Identify which cell holds the provided text, then report its (x, y) central coordinate. 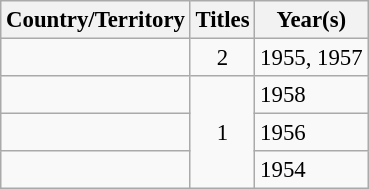
1 (222, 132)
1955, 1957 (312, 58)
1956 (312, 133)
Country/Territory (96, 20)
2 (222, 58)
Year(s) (312, 20)
1954 (312, 170)
Titles (222, 20)
1958 (312, 95)
